Locate the cell with the specified text and output its (X, Y) center coordinate. 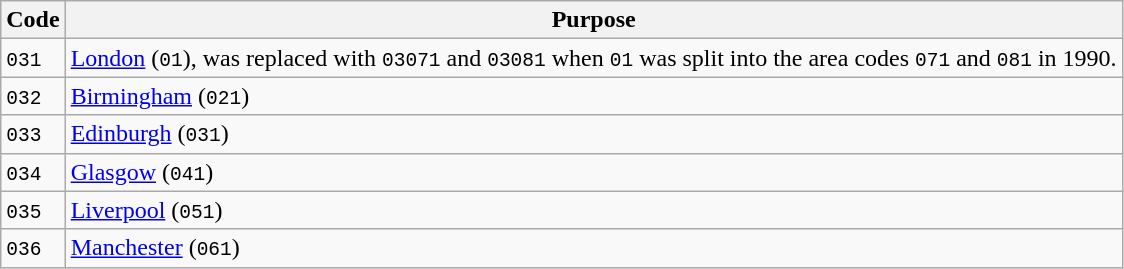
Liverpool (051) (594, 210)
032 (33, 96)
034 (33, 172)
Manchester (061) (594, 248)
Code (33, 20)
Glasgow (041) (594, 172)
Purpose (594, 20)
Birmingham (021) (594, 96)
036 (33, 248)
033 (33, 134)
035 (33, 210)
London (01), was replaced with 03071 and 03081 when 01 was split into the area codes 071 and 081 in 1990. (594, 58)
031 (33, 58)
Edinburgh (031) (594, 134)
